Pinpoint the cell where the given text exists, returning its (X, Y) midpoint coordinate. 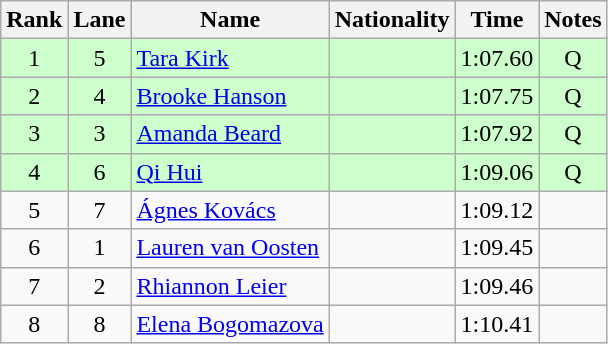
1:09.45 (497, 248)
Rhiannon Leier (230, 286)
Lauren van Oosten (230, 248)
1:07.75 (497, 96)
1:09.12 (497, 210)
1:07.60 (497, 58)
Lane (100, 20)
Ágnes Kovács (230, 210)
Name (230, 20)
1:10.41 (497, 324)
Brooke Hanson (230, 96)
Elena Bogomazova (230, 324)
1:09.46 (497, 286)
Amanda Beard (230, 134)
Rank (34, 20)
Nationality (392, 20)
Tara Kirk (230, 58)
1:07.92 (497, 134)
1:09.06 (497, 172)
Time (497, 20)
Qi Hui (230, 172)
Notes (573, 20)
